Extract the [X, Y] coordinate from the center of the cell holding the provided text.  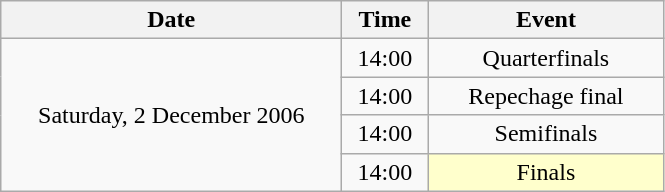
Repechage final [546, 96]
Event [546, 20]
Time [385, 20]
Date [172, 20]
Semifinals [546, 134]
Quarterfinals [546, 58]
Finals [546, 172]
Saturday, 2 December 2006 [172, 115]
